Pinpoint the cell where the given text exists, returning its [x, y] midpoint coordinate. 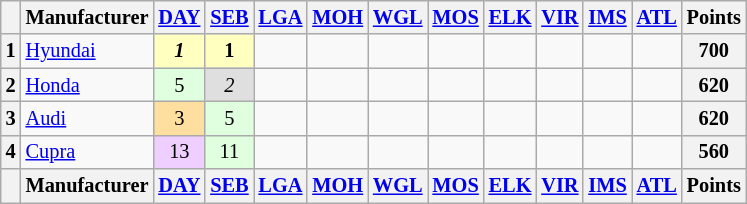
4 [11, 152]
Hyundai [88, 51]
560 [714, 152]
Audi [88, 118]
13 [179, 152]
Cupra [88, 152]
11 [229, 152]
Honda [88, 85]
700 [714, 51]
